Determine the (x, y) coordinate at the center of the cell enclosing the given text.  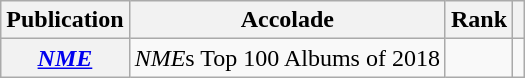
NME (65, 58)
NMEs Top 100 Albums of 2018 (287, 58)
Publication (65, 20)
Accolade (287, 20)
Rank (478, 20)
